Search for the cell housing the specified text and yield its [X, Y] center coordinate. 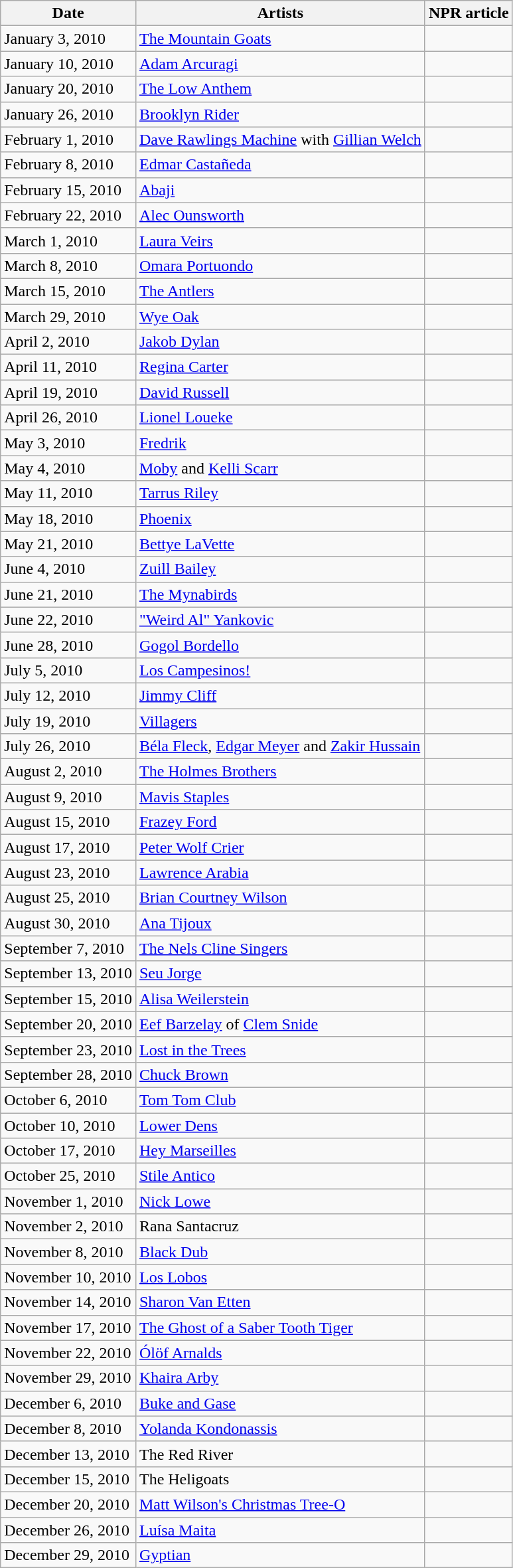
Wye Oak [280, 317]
September 20, 2010 [68, 1024]
Omara Portuondo [280, 266]
November 1, 2010 [68, 1201]
Luísa Maita [280, 1529]
Sharon Van Etten [280, 1302]
September 13, 2010 [68, 974]
November 17, 2010 [68, 1328]
October 17, 2010 [68, 1151]
April 11, 2010 [68, 367]
Tarrus Riley [280, 493]
December 20, 2010 [68, 1504]
Lionel Loueke [280, 418]
Buke and Gase [280, 1403]
Eef Barzelay of Clem Snide [280, 1024]
June 21, 2010 [68, 594]
The Ghost of a Saber Tooth Tiger [280, 1328]
Adam Arcuragi [280, 64]
October 25, 2010 [68, 1176]
March 1, 2010 [68, 240]
September 15, 2010 [68, 999]
April 19, 2010 [68, 392]
Laura Veirs [280, 240]
October 10, 2010 [68, 1126]
September 23, 2010 [68, 1049]
The Red River [280, 1454]
Stile Antico [280, 1176]
Matt Wilson's Christmas Tree-O [280, 1504]
April 2, 2010 [68, 342]
Khaira Arby [280, 1378]
Tom Tom Club [280, 1100]
September 7, 2010 [68, 948]
Regina Carter [280, 367]
November 10, 2010 [68, 1277]
January 10, 2010 [68, 64]
December 13, 2010 [68, 1454]
Jimmy Cliff [280, 695]
February 8, 2010 [68, 165]
Brooklyn Rider [280, 114]
Dave Rawlings Machine with Gillian Welch [280, 139]
December 26, 2010 [68, 1529]
December 15, 2010 [68, 1479]
Yolanda Kondonassis [280, 1429]
August 15, 2010 [68, 822]
November 14, 2010 [68, 1302]
Gyptian [280, 1555]
July 5, 2010 [68, 670]
June 28, 2010 [68, 645]
August 25, 2010 [68, 898]
Chuck Brown [280, 1075]
Alisa Weilerstein [280, 999]
Abaji [280, 190]
May 21, 2010 [68, 544]
Los Campesinos! [280, 670]
November 2, 2010 [68, 1227]
The Nels Cline Singers [280, 948]
NPR article [469, 13]
Lower Dens [280, 1126]
August 2, 2010 [68, 772]
May 3, 2010 [68, 443]
Date [68, 13]
The Mynabirds [280, 594]
Hey Marseilles [280, 1151]
The Low Anthem [280, 89]
The Holmes Brothers [280, 772]
Edmar Castañeda [280, 165]
July 12, 2010 [68, 695]
November 29, 2010 [68, 1378]
David Russell [280, 392]
February 1, 2010 [68, 139]
July 26, 2010 [68, 746]
December 8, 2010 [68, 1429]
The Antlers [280, 291]
August 23, 2010 [68, 873]
Artists [280, 13]
March 29, 2010 [68, 317]
February 15, 2010 [68, 190]
April 26, 2010 [68, 418]
Gogol Bordello [280, 645]
November 8, 2010 [68, 1252]
Ólöf Arnalds [280, 1353]
January 3, 2010 [68, 39]
Phoenix [280, 519]
May 11, 2010 [68, 493]
July 19, 2010 [68, 721]
December 29, 2010 [68, 1555]
Alec Ounsworth [280, 215]
"Weird Al" Yankovic [280, 620]
May 18, 2010 [68, 519]
June 4, 2010 [68, 569]
August 17, 2010 [68, 847]
Moby and Kelli Scarr [280, 468]
Rana Santacruz [280, 1227]
Nick Lowe [280, 1201]
Fredrik [280, 443]
May 4, 2010 [68, 468]
Mavis Staples [280, 797]
November 22, 2010 [68, 1353]
Villagers [280, 721]
Ana Tijoux [280, 923]
August 30, 2010 [68, 923]
Seu Jorge [280, 974]
The Heligoats [280, 1479]
Black Dub [280, 1252]
October 6, 2010 [68, 1100]
Frazey Ford [280, 822]
Jakob Dylan [280, 342]
January 20, 2010 [68, 89]
August 9, 2010 [68, 797]
February 22, 2010 [68, 215]
Zuill Bailey [280, 569]
Bettye LaVette [280, 544]
January 26, 2010 [68, 114]
Brian Courtney Wilson [280, 898]
March 15, 2010 [68, 291]
Los Lobos [280, 1277]
June 22, 2010 [68, 620]
Béla Fleck, Edgar Meyer and Zakir Hussain [280, 746]
Peter Wolf Crier [280, 847]
The Mountain Goats [280, 39]
Lost in the Trees [280, 1049]
December 6, 2010 [68, 1403]
March 8, 2010 [68, 266]
Lawrence Arabia [280, 873]
September 28, 2010 [68, 1075]
